Detect which cell encompasses the target text, then output its [x, y] center coordinate. 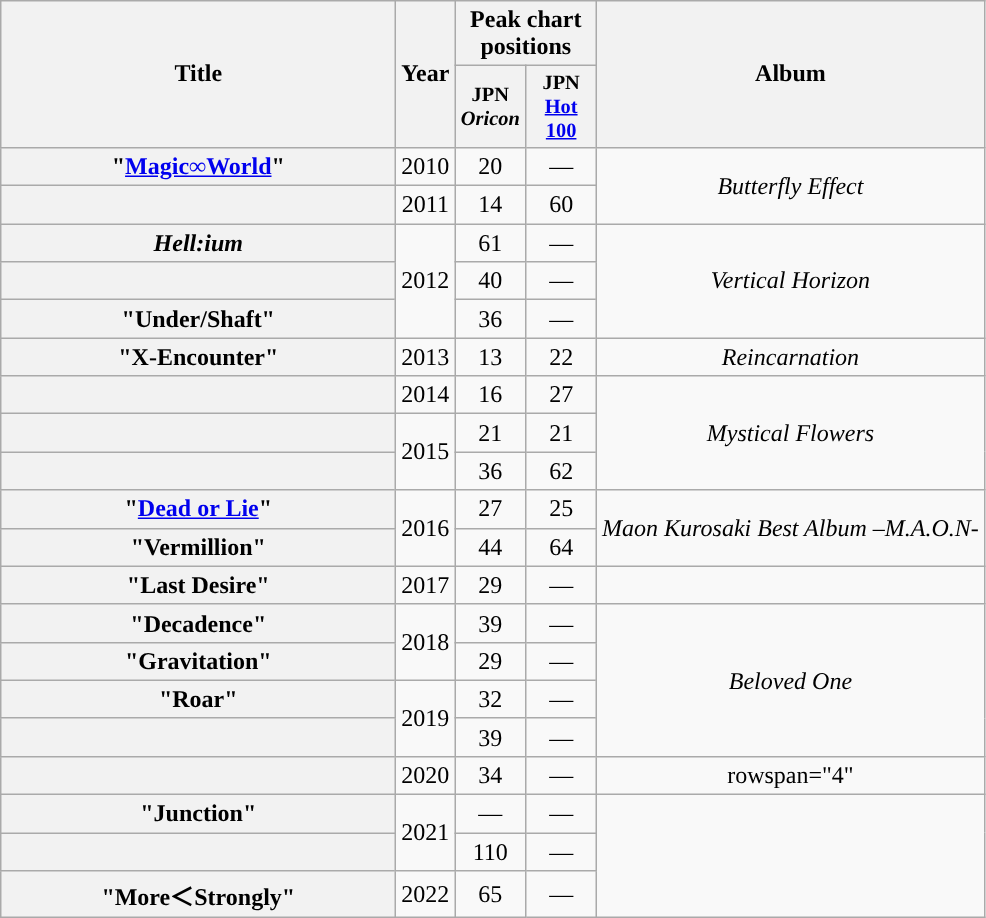
"Roar" [198, 699]
32 [490, 699]
2020 [426, 775]
22 [562, 357]
"Last Desire" [198, 585]
"Decadence" [198, 623]
Peak chart positions [526, 34]
25 [562, 509]
14 [490, 205]
"Junction" [198, 814]
JPN Hot 100 [562, 107]
60 [562, 205]
Album [791, 74]
2018 [426, 642]
2017 [426, 585]
65 [490, 894]
2014 [426, 395]
JPN Oricon [490, 107]
40 [490, 281]
Title [198, 74]
2015 [426, 452]
13 [490, 357]
61 [490, 243]
16 [490, 395]
Year [426, 74]
Butterfly Effect [791, 185]
2022 [426, 894]
110 [490, 852]
2010 [426, 166]
34 [490, 775]
"Dead or Lie" [198, 509]
62 [562, 471]
"Magic∞World" [198, 166]
Beloved One [791, 680]
"X-Encounter" [198, 357]
"Gravitation" [198, 661]
20 [490, 166]
2012 [426, 281]
Reincarnation [791, 357]
"More＜Strongly" [198, 894]
2019 [426, 718]
Maon Kurosaki Best Album –M.A.O.N- [791, 528]
2011 [426, 205]
rowspan="4" [791, 775]
"Vermillion" [198, 547]
2013 [426, 357]
Mystical Flowers [791, 433]
Hell:ium [198, 243]
"Under/Shaft" [198, 319]
44 [490, 547]
2016 [426, 528]
Vertical Horizon [791, 281]
2021 [426, 833]
64 [562, 547]
